Capture the cell that displays the provided text and extract its (x, y) central coordinate. 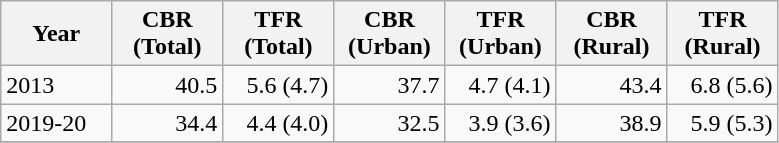
5.6 (4.7) (278, 85)
34.4 (168, 123)
32.5 (390, 123)
5.9 (5.3) (722, 123)
3.9 (3.6) (500, 123)
2019-20 (56, 123)
Year (56, 34)
4.7 (4.1) (500, 85)
43.4 (612, 85)
TFR (Total) (278, 34)
4.4 (4.0) (278, 123)
CBR (Rural) (612, 34)
6.8 (5.6) (722, 85)
CBR (Urban) (390, 34)
TFR (Rural) (722, 34)
38.9 (612, 123)
CBR (Total) (168, 34)
2013 (56, 85)
37.7 (390, 85)
40.5 (168, 85)
TFR (Urban) (500, 34)
